Search for the cell housing the specified text and yield its [X, Y] center coordinate. 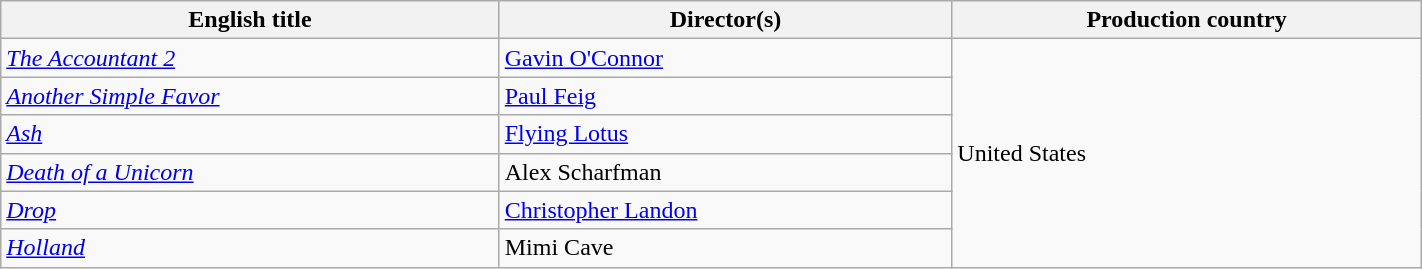
Mimi Cave [726, 248]
Another Simple Favor [250, 96]
Drop [250, 210]
Paul Feig [726, 96]
United States [1186, 153]
Holland [250, 248]
Director(s) [726, 20]
Christopher Landon [726, 210]
Production country [1186, 20]
English title [250, 20]
Death of a Unicorn [250, 172]
Flying Lotus [726, 134]
Gavin O'Connor [726, 58]
Ash [250, 134]
The Accountant 2 [250, 58]
Alex Scharfman [726, 172]
